Capture the cell that displays the provided text and extract its (X, Y) central coordinate. 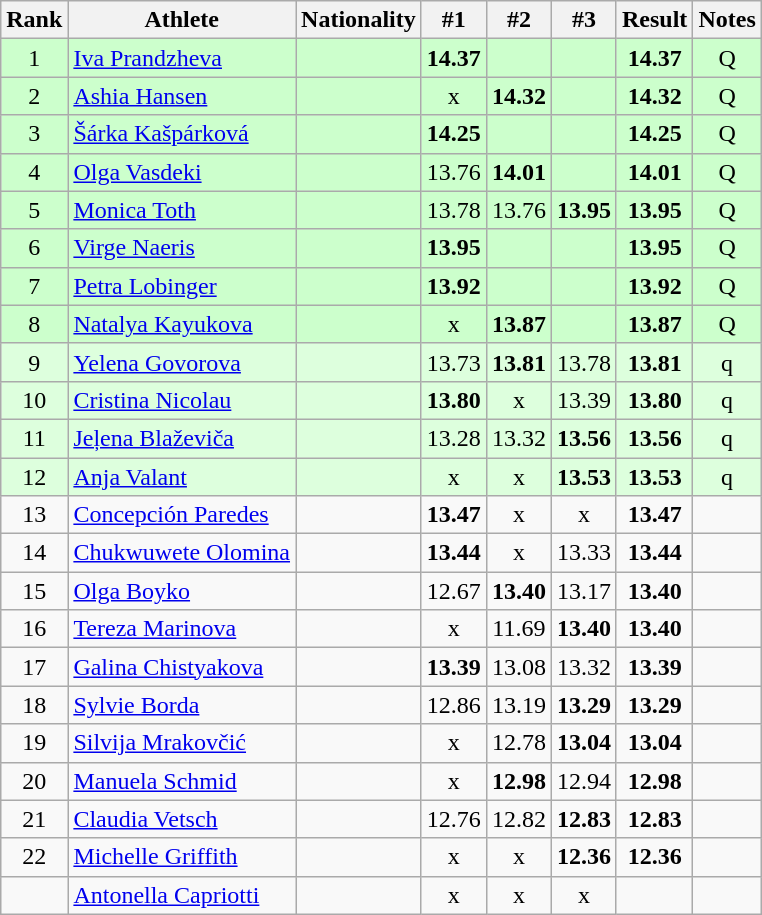
7 (34, 286)
12 (34, 477)
15 (34, 591)
#3 (584, 20)
13.28 (454, 438)
Galina Chistyakova (182, 667)
Sylvie Borda (182, 705)
10 (34, 400)
Olga Vasdeki (182, 172)
5 (34, 210)
Antonella Capriotti (182, 895)
Anja Valant (182, 477)
12.78 (518, 743)
3 (34, 134)
Chukwuwete Olomina (182, 553)
Tereza Marinova (182, 629)
19 (34, 743)
12.94 (584, 781)
Olga Boyko (182, 591)
14 (34, 553)
12.82 (518, 819)
21 (34, 819)
13.73 (454, 362)
18 (34, 705)
#2 (518, 20)
Rank (34, 20)
4 (34, 172)
1 (34, 58)
22 (34, 857)
13.19 (518, 705)
Ashia Hansen (182, 96)
17 (34, 667)
11.69 (518, 629)
11 (34, 438)
Notes (727, 20)
6 (34, 248)
Petra Lobinger (182, 286)
13 (34, 515)
Nationality (359, 20)
16 (34, 629)
12.67 (454, 591)
Concepción Paredes (182, 515)
2 (34, 96)
20 (34, 781)
9 (34, 362)
13.33 (584, 553)
13.08 (518, 667)
Claudia Vetsch (182, 819)
#1 (454, 20)
Athlete (182, 20)
Manuela Schmid (182, 781)
Natalya Kayukova (182, 324)
Silvija Mrakovčić (182, 743)
12.76 (454, 819)
Šárka Kašpárková (182, 134)
Iva Prandzheva (182, 58)
Cristina Nicolau (182, 400)
Virge Naeris (182, 248)
Jeļena Blaževiča (182, 438)
Monica Toth (182, 210)
12.86 (454, 705)
Michelle Griffith (182, 857)
13.17 (584, 591)
8 (34, 324)
Result (654, 20)
Yelena Govorova (182, 362)
